Capture the cell that displays the provided text and extract its [X, Y] central coordinate. 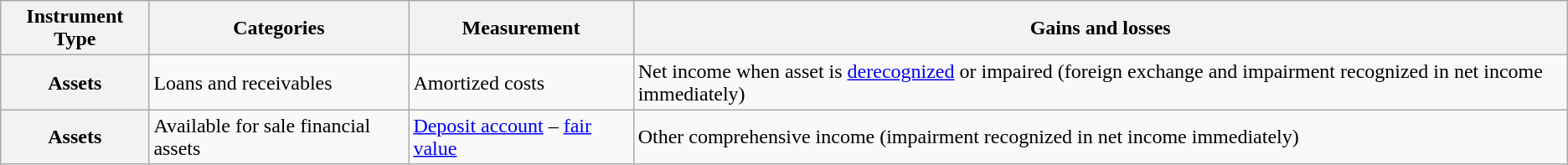
Other comprehensive income (impairment recognized in net income immediately) [1101, 137]
Loans and receivables [279, 82]
Gains and losses [1101, 28]
Net income when asset is derecognized or impaired (foreign exchange and impairment recognized in net income immediately) [1101, 82]
Measurement [521, 28]
Available for sale financial assets [279, 137]
Amortized costs [521, 82]
Instrument Type [75, 28]
Deposit account – fair value [521, 137]
Categories [279, 28]
